Determine the (x, y) coordinate at the center of the cell enclosing the given text.  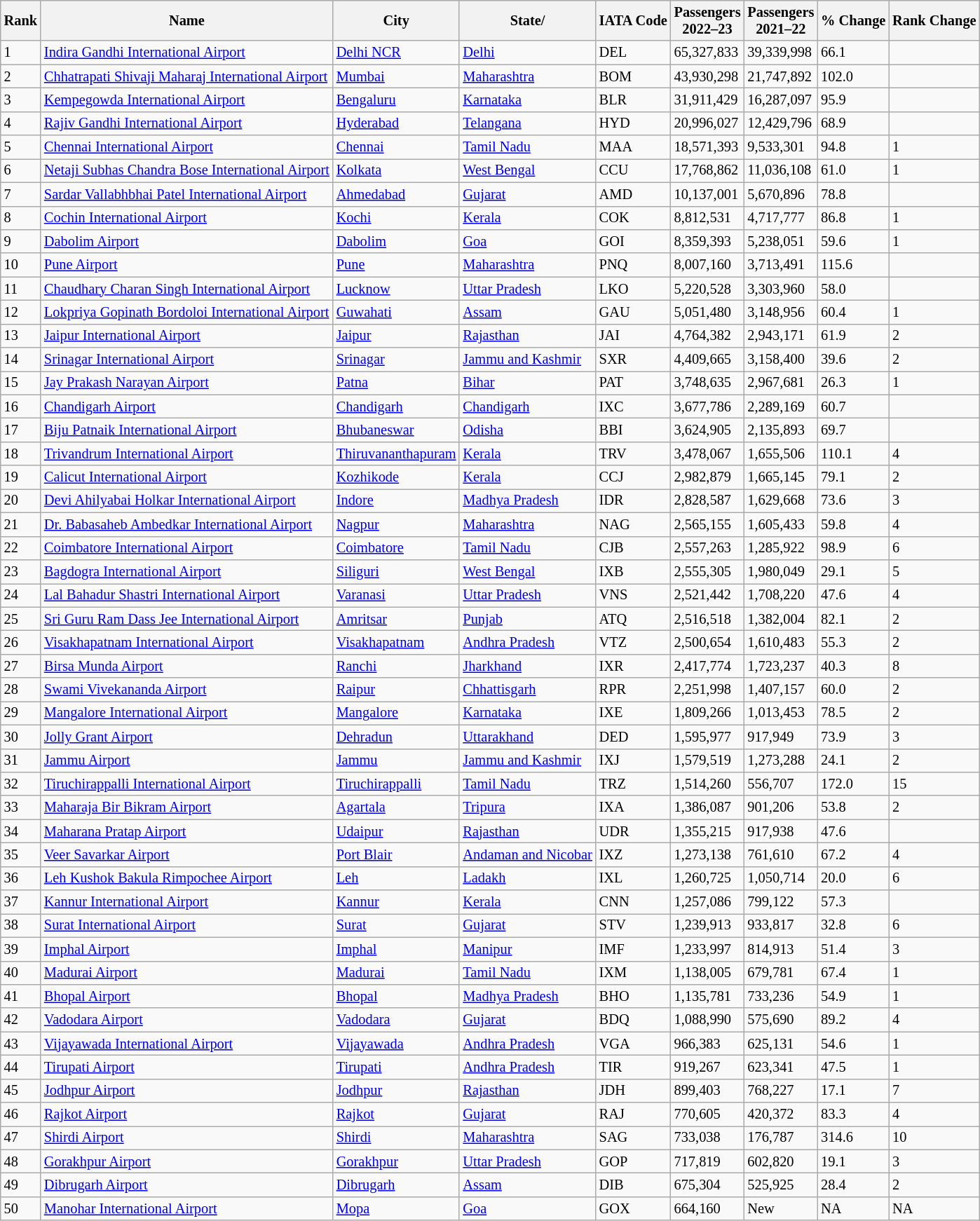
Madurai (397, 973)
575,690 (781, 1020)
1,407,157 (781, 690)
31,911,429 (708, 100)
State/ (527, 20)
36 (21, 878)
Bagdogra International Airport (186, 571)
Dehradun (397, 737)
917,949 (781, 737)
MAA (634, 147)
51.4 (853, 949)
73.9 (853, 737)
3,158,400 (781, 360)
PNQ (634, 265)
901,206 (781, 807)
Name (186, 20)
Jaipur (397, 336)
1,260,725 (708, 878)
4,717,777 (781, 218)
Leh (397, 878)
Vijayawada International Airport (186, 1044)
42 (21, 1020)
DEL (634, 53)
1,386,087 (708, 807)
Kannur International Airport (186, 902)
Swami Vivekananda Airport (186, 690)
Coimbatore International Airport (186, 548)
Maharana Pratap Airport (186, 831)
Delhi NCR (397, 53)
18 (21, 453)
Bhopal Airport (186, 996)
9,533,301 (781, 147)
2,982,879 (708, 477)
4,409,665 (708, 360)
19 (21, 477)
Thiruvananthapuram (397, 453)
675,304 (708, 1185)
BDQ (634, 1020)
1,233,997 (708, 949)
2,135,893 (781, 430)
11,036,108 (781, 170)
Kannur (397, 902)
IMF (634, 949)
814,913 (781, 949)
BHO (634, 996)
1,273,138 (708, 854)
625,131 (781, 1044)
Indore (397, 500)
27 (21, 666)
46 (21, 1114)
664,160 (708, 1208)
GAU (634, 312)
38 (21, 925)
IATA Code (634, 20)
65,327,833 (708, 53)
28 (21, 690)
172.0 (853, 784)
95.9 (853, 100)
3,713,491 (781, 265)
1,273,288 (781, 760)
2,828,587 (708, 500)
16 (21, 407)
1,382,004 (781, 619)
CJB (634, 548)
68.9 (853, 123)
44 (21, 1067)
JAI (634, 336)
Lal Bahadur Shastri International Airport (186, 595)
733,038 (708, 1138)
Telangana (527, 123)
102.0 (853, 76)
2,565,155 (708, 524)
% Change (853, 20)
17.1 (853, 1091)
58.0 (853, 289)
Guwahati (397, 312)
67.2 (853, 854)
Trivandrum International Airport (186, 453)
Tiruchirappalli International Airport (186, 784)
GOX (634, 1208)
Jolly Grant Airport (186, 737)
Tiruchirappalli (397, 784)
COK (634, 218)
Varanasi (397, 595)
39.6 (853, 360)
DIB (634, 1185)
Vadodara (397, 1020)
78.5 (853, 713)
Kochi (397, 218)
Dabolim Airport (186, 241)
26.3 (853, 383)
Gorakhpur (397, 1161)
TRV (634, 453)
Amritsar (397, 619)
BBI (634, 430)
CNN (634, 902)
1,708,220 (781, 595)
32 (21, 784)
Jaipur International Airport (186, 336)
12,429,796 (781, 123)
Andaman and Nicobar (527, 854)
BLR (634, 100)
16,287,097 (781, 100)
899,403 (708, 1091)
Tirupati (397, 1067)
61.9 (853, 336)
12 (21, 312)
47.5 (853, 1067)
Delhi (527, 53)
717,819 (708, 1161)
525,925 (781, 1185)
TRZ (634, 784)
IXJ (634, 760)
Indira Gandhi International Airport (186, 53)
67.4 (853, 973)
Jammu Airport (186, 760)
Surat International Airport (186, 925)
Mangalore International Airport (186, 713)
2,251,998 (708, 690)
11 (21, 289)
3,748,635 (708, 383)
1,665,145 (781, 477)
Rajkot (397, 1114)
110.1 (853, 453)
2,417,774 (708, 666)
IXR (634, 666)
Patna (397, 383)
Bhubaneswar (397, 430)
Srinagar International Airport (186, 360)
20.0 (853, 878)
VGA (634, 1044)
Uttarakhand (527, 737)
34 (21, 831)
Shirdi (397, 1138)
17,768,862 (708, 170)
Madurai Airport (186, 973)
RPR (634, 690)
2,555,305 (708, 571)
31 (21, 760)
SXR (634, 360)
1,138,005 (708, 973)
3,148,956 (781, 312)
Vadodara Airport (186, 1020)
Rank (21, 20)
22 (21, 548)
Agartala (397, 807)
73.6 (853, 500)
Chaudhary Charan Singh International Airport (186, 289)
17 (21, 430)
Sri Guru Ram Dass Jee International Airport (186, 619)
39,339,998 (781, 53)
Pune (397, 265)
Jharkhand (527, 666)
83.3 (853, 1114)
Kolkata (397, 170)
5,220,528 (708, 289)
53.8 (853, 807)
IDR (634, 500)
IXM (634, 973)
602,820 (781, 1161)
Lucknow (397, 289)
City (397, 20)
JDH (634, 1091)
50 (21, 1208)
Mangalore (397, 713)
1,257,086 (708, 902)
49 (21, 1185)
Chhattisgarh (527, 690)
1,809,266 (708, 713)
1,239,913 (708, 925)
2,967,681 (781, 383)
New (781, 1208)
8,359,393 (708, 241)
Kozhikode (397, 477)
ATQ (634, 619)
Rajiv Gandhi International Airport (186, 123)
Ahmedabad (397, 194)
Nagpur (397, 524)
917,938 (781, 831)
Imphal (397, 949)
45 (21, 1091)
Passengers 2022–23 (708, 20)
Sardar Vallabhbhai Patel International Airport (186, 194)
2,516,518 (708, 619)
59.6 (853, 241)
5,051,480 (708, 312)
STV (634, 925)
43 (21, 1044)
Veer Savarkar Airport (186, 854)
Bihar (527, 383)
23 (21, 571)
GOP (634, 1161)
CCU (634, 170)
Vijayawada (397, 1044)
28.4 (853, 1185)
420,372 (781, 1114)
Bhopal (397, 996)
NAG (634, 524)
8,007,160 (708, 265)
Rank Change (934, 20)
Lokpriya Gopinath Bordoloi International Airport (186, 312)
26 (21, 642)
Imphal Airport (186, 949)
Udaipur (397, 831)
Chennai (397, 147)
919,267 (708, 1067)
59.8 (853, 524)
40.3 (853, 666)
Surat (397, 925)
733,236 (781, 996)
Dibrugarh (397, 1185)
1,285,922 (781, 548)
Biju Patnaik International Airport (186, 430)
1,723,237 (781, 666)
556,707 (781, 784)
RAJ (634, 1114)
UDR (634, 831)
LKO (634, 289)
Bengaluru (397, 100)
24 (21, 595)
82.1 (853, 619)
770,605 (708, 1114)
Tirupati Airport (186, 1067)
3,624,905 (708, 430)
768,227 (781, 1091)
Devi Ahilyabai Holkar International Airport (186, 500)
1,013,453 (781, 713)
43,930,298 (708, 76)
VNS (634, 595)
78.8 (853, 194)
Calicut International Airport (186, 477)
54.6 (853, 1044)
60.4 (853, 312)
Chhatrapati Shivaji Maharaj International Airport (186, 76)
3,303,960 (781, 289)
3,677,786 (708, 407)
IXC (634, 407)
57.3 (853, 902)
20,996,027 (708, 123)
Gorakhpur Airport (186, 1161)
Mumbai (397, 76)
Visakhapatnam (397, 642)
Passengers 2021–22 (781, 20)
19.1 (853, 1161)
Port Blair (397, 854)
BOM (634, 76)
Odisha (527, 430)
Raipur (397, 690)
32.8 (853, 925)
1,610,483 (781, 642)
799,122 (781, 902)
Jodhpur (397, 1091)
Rajkot Airport (186, 1114)
TIR (634, 1067)
1,605,433 (781, 524)
Mopa (397, 1208)
40 (21, 973)
Leh Kushok Bakula Rimpochee Airport (186, 878)
Coimbatore (397, 548)
Jodhpur Airport (186, 1091)
1,595,977 (708, 737)
21 (21, 524)
39 (21, 949)
69.7 (853, 430)
Chennai International Airport (186, 147)
47 (21, 1138)
Birsa Munda Airport (186, 666)
Kempegowda International Airport (186, 100)
1,514,260 (708, 784)
2,943,171 (781, 336)
Netaji Subhas Chandra Bose International Airport (186, 170)
24.1 (853, 760)
679,781 (781, 973)
79.1 (853, 477)
86.8 (853, 218)
966,383 (708, 1044)
35 (21, 854)
1,135,781 (708, 996)
GOI (634, 241)
Visakhapatnam International Airport (186, 642)
Pune Airport (186, 265)
Dabolim (397, 241)
Dr. Babasaheb Ambedkar International Airport (186, 524)
60.7 (853, 407)
Shirdi Airport (186, 1138)
Jay Prakash Narayan Airport (186, 383)
8,812,531 (708, 218)
3,478,067 (708, 453)
48 (21, 1161)
Manohar International Airport (186, 1208)
1,980,049 (781, 571)
CCJ (634, 477)
314.6 (853, 1138)
VTZ (634, 642)
1,050,714 (781, 878)
55.3 (853, 642)
AMD (634, 194)
14 (21, 360)
1,629,668 (781, 500)
54.9 (853, 996)
33 (21, 807)
4,764,382 (708, 336)
HYD (634, 123)
176,787 (781, 1138)
5,238,051 (781, 241)
1,579,519 (708, 760)
933,817 (781, 925)
Cochin International Airport (186, 218)
115.6 (853, 265)
Manipur (527, 949)
89.2 (853, 1020)
Hyderabad (397, 123)
SAG (634, 1138)
IXL (634, 878)
20 (21, 500)
2,557,263 (708, 548)
761,610 (781, 854)
Dibrugarh Airport (186, 1185)
Siliguri (397, 571)
18,571,393 (708, 147)
60.0 (853, 690)
10,137,001 (708, 194)
Punjab (527, 619)
PAT (634, 383)
25 (21, 619)
21,747,892 (781, 76)
2,500,654 (708, 642)
623,341 (781, 1067)
13 (21, 336)
DED (634, 737)
IXE (634, 713)
2,289,169 (781, 407)
5,670,896 (781, 194)
IXZ (634, 854)
1,355,215 (708, 831)
2,521,442 (708, 595)
29.1 (853, 571)
66.1 (853, 53)
1,655,506 (781, 453)
IXB (634, 571)
29 (21, 713)
Srinagar (397, 360)
Ladakh (527, 878)
9 (21, 241)
37 (21, 902)
Chandigarh Airport (186, 407)
61.0 (853, 170)
IXA (634, 807)
30 (21, 737)
Tripura (527, 807)
Jammu (397, 760)
Ranchi (397, 666)
94.8 (853, 147)
Maharaja Bir Bikram Airport (186, 807)
41 (21, 996)
1,088,990 (708, 1020)
98.9 (853, 548)
